Pinpoint the cell where the given text exists, returning its [X, Y] midpoint coordinate. 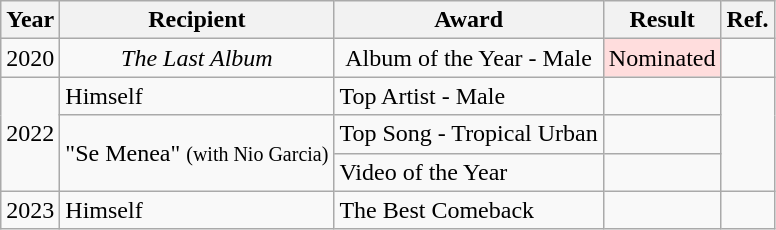
"Se Menea" (with Nio Garcia) [197, 153]
The Best Comeback [468, 210]
2020 [30, 58]
Nominated [662, 58]
Result [662, 20]
Top Song - Tropical Urban [468, 134]
Top Artist - Male [468, 96]
The Last Album [197, 58]
2022 [30, 134]
Award [468, 20]
Year [30, 20]
Album of the Year - Male [468, 58]
Video of the Year [468, 172]
Ref. [748, 20]
Recipient [197, 20]
2023 [30, 210]
